Extract the (x, y) coordinate from the center of the cell holding the provided text.  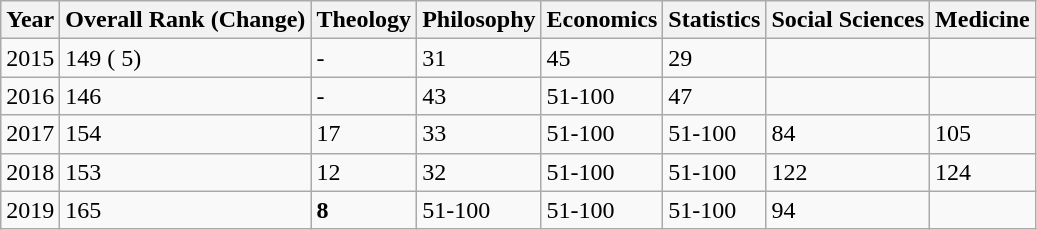
146 (186, 96)
122 (848, 172)
Medicine (983, 20)
153 (186, 172)
94 (848, 210)
2018 (30, 172)
124 (983, 172)
154 (186, 134)
12 (364, 172)
Economics (602, 20)
149 ( 5) (186, 58)
Theology (364, 20)
2017 (30, 134)
Year (30, 20)
47 (714, 96)
2019 (30, 210)
Philosophy (479, 20)
33 (479, 134)
43 (479, 96)
Social Sciences (848, 20)
8 (364, 210)
45 (602, 58)
17 (364, 134)
31 (479, 58)
Overall Rank (Change) (186, 20)
2016 (30, 96)
165 (186, 210)
32 (479, 172)
2015 (30, 58)
105 (983, 134)
29 (714, 58)
Statistics (714, 20)
84 (848, 134)
